Return [x, y] of the center of cell containing provided text 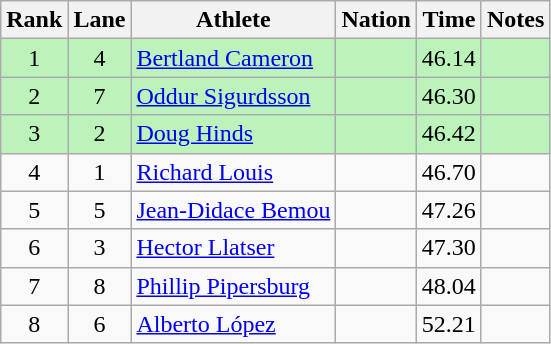
Athlete [234, 20]
46.14 [448, 58]
Richard Louis [234, 172]
Rank [34, 20]
48.04 [448, 286]
46.30 [448, 96]
47.30 [448, 248]
Alberto López [234, 324]
Time [448, 20]
Jean-Didace Bemou [234, 210]
47.26 [448, 210]
Oddur Sigurdsson [234, 96]
Bertland Cameron [234, 58]
52.21 [448, 324]
Hector Llatser [234, 248]
Phillip Pipersburg [234, 286]
Doug Hinds [234, 134]
46.42 [448, 134]
Notes [515, 20]
Lane [100, 20]
46.70 [448, 172]
Nation [376, 20]
